Search for the cell housing the specified text and yield its (x, y) center coordinate. 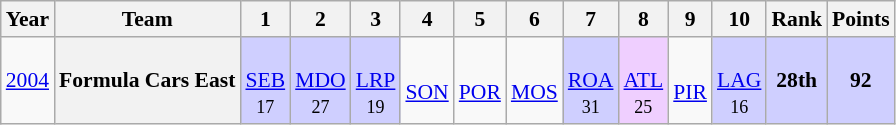
Rank (796, 19)
PIR (690, 80)
ROA31 (591, 80)
3 (376, 19)
4 (426, 19)
SEB17 (265, 80)
ATL25 (644, 80)
1 (265, 19)
MOS (534, 80)
92 (861, 80)
LRP19 (376, 80)
2 (320, 19)
2004 (28, 80)
SON (426, 80)
LAG16 (739, 80)
6 (534, 19)
5 (480, 19)
9 (690, 19)
Formula Cars East (147, 80)
10 (739, 19)
Team (147, 19)
8 (644, 19)
POR (480, 80)
Points (861, 19)
MDO27 (320, 80)
7 (591, 19)
Year (28, 19)
28th (796, 80)
